Capture the cell that displays the provided text and extract its [x, y] central coordinate. 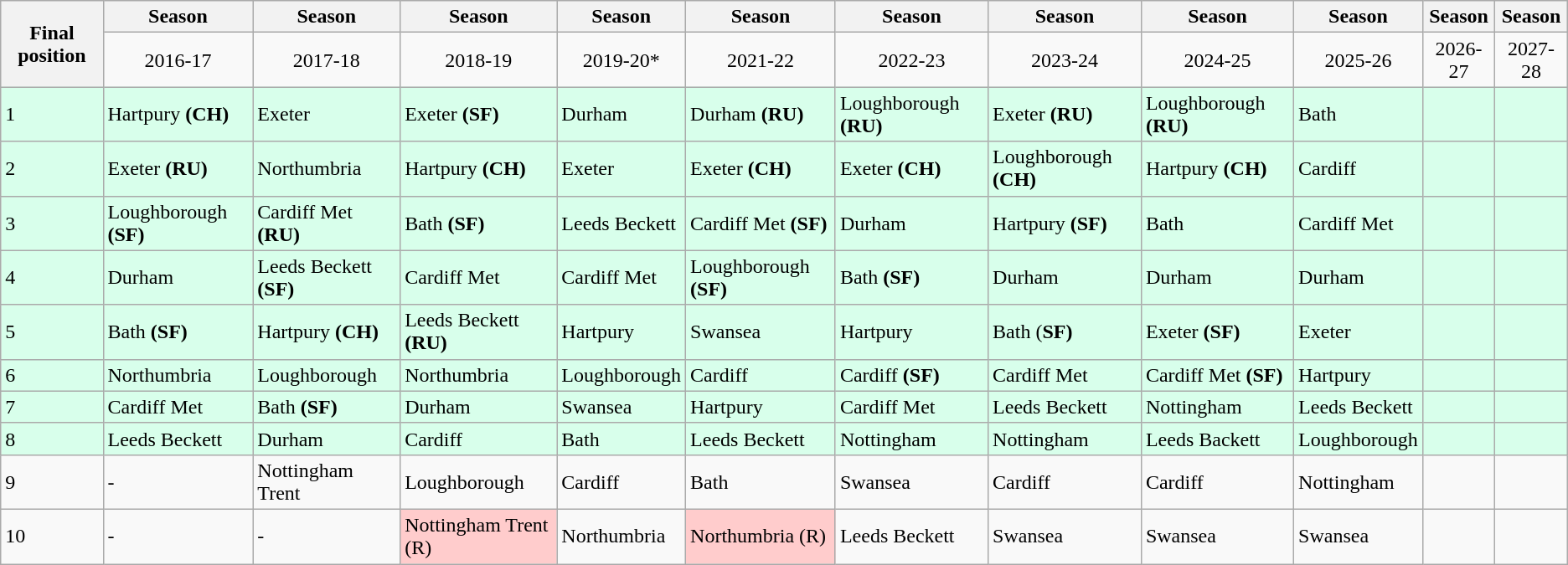
2018-19 [479, 60]
2016-17 [178, 60]
Nottingham Trent [327, 482]
Final position [52, 44]
9 [52, 482]
2021-22 [761, 60]
7 [52, 407]
Durham (RU) [761, 114]
Leeds Backett [1217, 439]
8 [52, 439]
2026-27 [1458, 60]
2017-18 [327, 60]
Northumbria (R) [761, 536]
Leeds Beckett (RU) [479, 331]
2 [52, 169]
1 [52, 114]
Hartpury (SF) [1065, 223]
2022-23 [911, 60]
2025-26 [1359, 60]
10 [52, 536]
Leeds Beckett (SF) [327, 278]
Cardiff Met (RU) [327, 223]
2027-28 [1531, 60]
Loughborough (CH) [1065, 169]
6 [52, 375]
2023-24 [1065, 60]
4 [52, 278]
Cardiff (SF) [911, 375]
3 [52, 223]
2024-25 [1217, 60]
Nottingham Trent (R) [479, 536]
5 [52, 331]
2019-20* [622, 60]
